From the cell containing the given text, extract its center point as (x, y) coordinate. 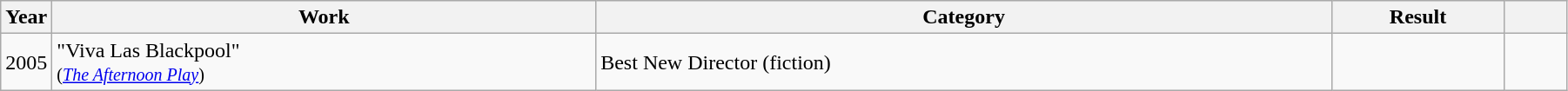
Result (1418, 17)
Year (26, 17)
Category (964, 17)
Best New Director (fiction) (964, 62)
Work (324, 17)
2005 (26, 62)
"Viva Las Blackpool" (The Afternoon Play) (324, 62)
